Extract the [x, y] coordinate from the center of the cell holding the provided text.  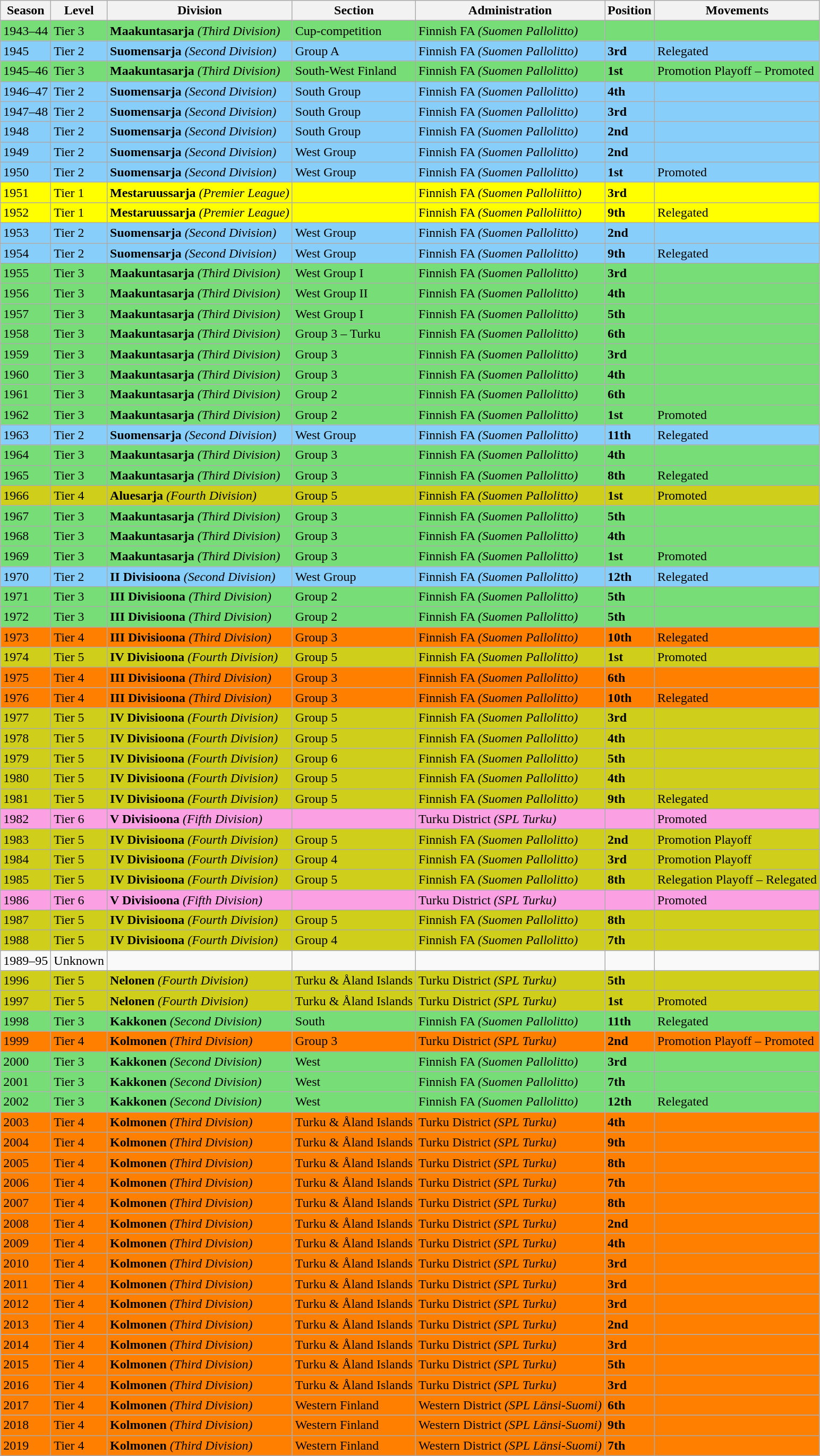
Movements [737, 11]
1960 [25, 374]
1982 [25, 819]
1967 [25, 516]
1952 [25, 212]
1945 [25, 51]
1998 [25, 1021]
Unknown [79, 961]
1972 [25, 617]
2003 [25, 1122]
1968 [25, 536]
1965 [25, 475]
2015 [25, 1365]
1971 [25, 597]
1953 [25, 233]
Division [200, 11]
1966 [25, 495]
1964 [25, 455]
Section [354, 11]
1988 [25, 940]
1950 [25, 172]
1958 [25, 334]
Group A [354, 51]
Relegation Playoff – Relegated [737, 879]
1951 [25, 192]
2001 [25, 1082]
West Group II [354, 294]
2010 [25, 1264]
2002 [25, 1102]
2013 [25, 1324]
2006 [25, 1183]
Season [25, 11]
Group 6 [354, 758]
1945–46 [25, 71]
Group 3 – Turku [354, 334]
Administration [510, 11]
2012 [25, 1304]
1996 [25, 981]
South-West Finland [354, 71]
1943–44 [25, 31]
2017 [25, 1405]
2009 [25, 1244]
1985 [25, 879]
1977 [25, 718]
1975 [25, 678]
1947–48 [25, 112]
1974 [25, 657]
2014 [25, 1344]
1984 [25, 859]
1948 [25, 132]
1946–47 [25, 91]
1979 [25, 758]
Level [79, 11]
1980 [25, 778]
South [354, 1021]
1955 [25, 273]
Cup-competition [354, 31]
1976 [25, 698]
II Divisioona (Second Division) [200, 576]
2019 [25, 1445]
1989–95 [25, 961]
2011 [25, 1284]
2018 [25, 1425]
2005 [25, 1162]
1957 [25, 314]
1997 [25, 1001]
2016 [25, 1385]
1986 [25, 900]
1949 [25, 152]
2004 [25, 1142]
1956 [25, 294]
1970 [25, 576]
1959 [25, 354]
1962 [25, 415]
1999 [25, 1041]
2007 [25, 1203]
1961 [25, 395]
Aluesarja (Fourth Division) [200, 495]
2000 [25, 1061]
1978 [25, 738]
1954 [25, 253]
1973 [25, 637]
1981 [25, 799]
Position [629, 11]
2008 [25, 1223]
1983 [25, 839]
1969 [25, 556]
1963 [25, 435]
1987 [25, 920]
